Scan for the cell matching the given text and deliver its (X, Y) coordinate at center. 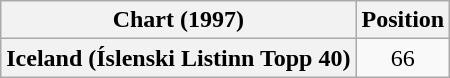
Chart (1997) (178, 20)
Position (403, 20)
Iceland (Íslenski Listinn Topp 40) (178, 58)
66 (403, 58)
